Capture the cell that displays the provided text and extract its [X, Y] central coordinate. 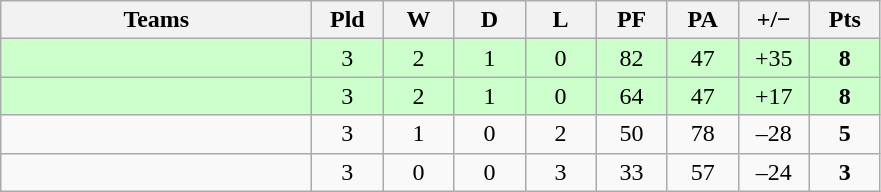
64 [632, 96]
Teams [156, 20]
L [560, 20]
50 [632, 134]
78 [702, 134]
W [418, 20]
+17 [774, 96]
Pld [348, 20]
–24 [774, 172]
PA [702, 20]
Pts [844, 20]
PF [632, 20]
82 [632, 58]
+35 [774, 58]
5 [844, 134]
57 [702, 172]
–28 [774, 134]
33 [632, 172]
D [490, 20]
+/− [774, 20]
